Pinpoint the cell where the given text exists, returning its (x, y) midpoint coordinate. 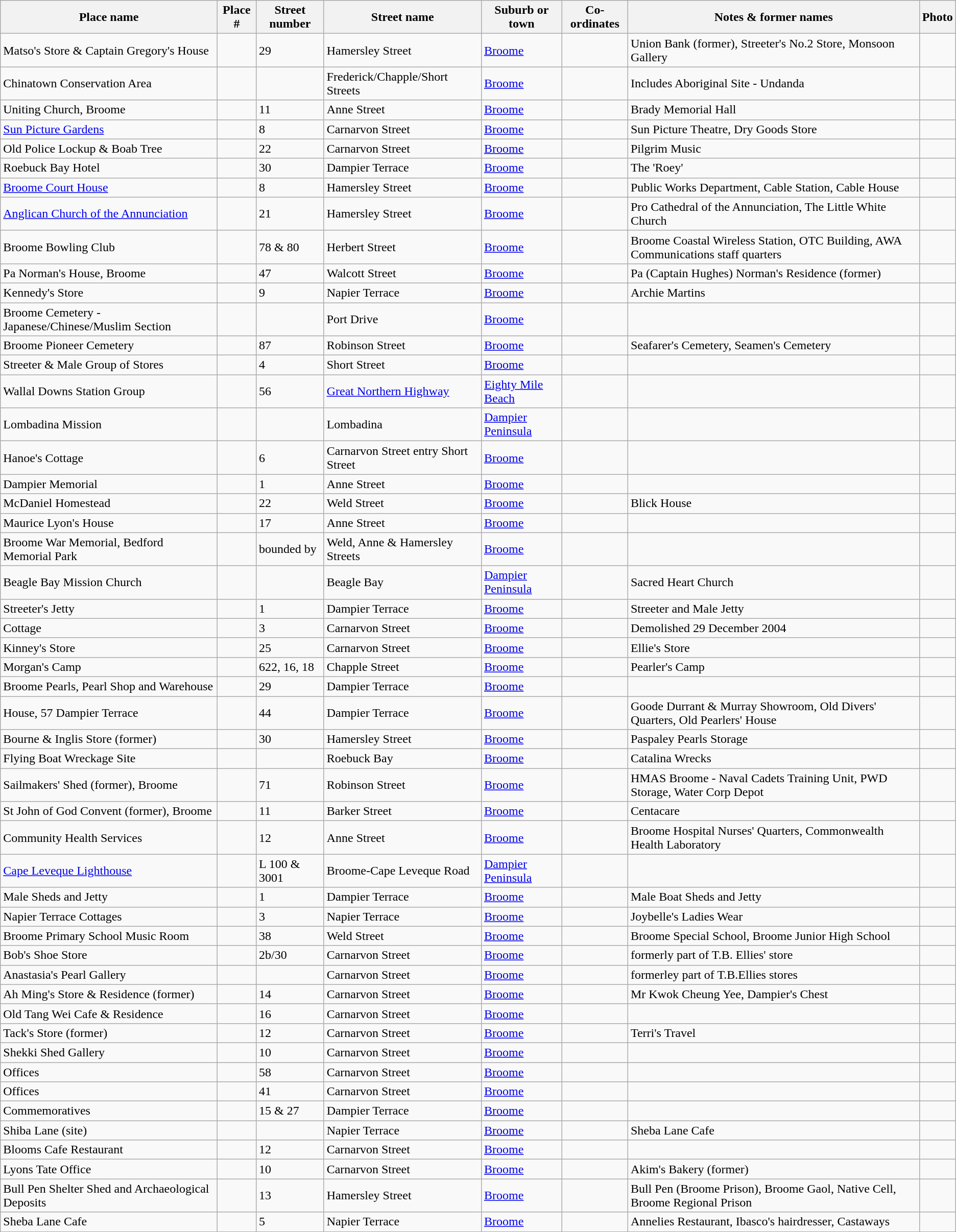
Street name (402, 17)
Kennedy's Store (109, 293)
Streeter and Male Jetty (773, 609)
Eighty Mile Beach (521, 391)
Public Works Department, Cable Station, Cable House (773, 187)
Paspaley Pearls Storage (773, 739)
Pa Norman's House, Broome (109, 273)
2b/30 (290, 955)
formerly part of T.B. Ellies' store (773, 955)
16 (290, 1013)
Street number (290, 17)
Broome Pearls, Pearl Shop and Warehouse (109, 686)
Notes & former names (773, 17)
Streeter & Male Group of Stores (109, 365)
Carnarvon Street entry Short Street (402, 457)
14 (290, 994)
41 (290, 1092)
McDaniel Homestead (109, 503)
Bull Pen (Broome Prison), Broome Gaol, Native Cell, Broome Regional Prison (773, 1196)
Lyons Tate Office (109, 1169)
House, 57 Dampier Terrace (109, 713)
Broome Court House (109, 187)
Anastasia's Pearl Gallery (109, 975)
56 (290, 391)
Bull Pen Shelter Shed and Archaeological Deposits (109, 1196)
Broome Special School, Broome Junior High School (773, 936)
Cottage (109, 628)
25 (290, 647)
Frederick/Chapple/Short Streets (402, 84)
Catalina Wrecks (773, 759)
17 (290, 523)
71 (290, 785)
Streeter's Jetty (109, 609)
47 (290, 273)
Male Sheds and Jetty (109, 897)
5 (290, 1222)
87 (290, 346)
HMAS Broome - Naval Cadets Training Unit, PWD Storage, Water Corp Depot (773, 785)
78 & 80 (290, 247)
58 (290, 1072)
Anglican Church of the Annunciation (109, 213)
Suburb or town (521, 17)
Roebuck Bay Hotel (109, 168)
Terri's Travel (773, 1033)
Male Boat Sheds and Jetty (773, 897)
Broome Coastal Wireless Station, OTC Building, AWA Communications staff quarters (773, 247)
Blooms Cafe Restaurant (109, 1150)
Community Health Services (109, 837)
Barker Street (402, 811)
Photo (938, 17)
Broome-Cape Leveque Road (402, 871)
Broome War Memorial, Bedford Memorial Park (109, 549)
Roebuck Bay (402, 759)
Beagle Bay (402, 582)
Demolished 29 December 2004 (773, 628)
Archie Martins (773, 293)
Matso's Store & Captain Gregory's House (109, 50)
Port Drive (402, 319)
Uniting Church, Broome (109, 110)
Shekki Shed Gallery (109, 1052)
Pa (Captain Hughes) Norman's Residence (former) (773, 273)
9 (290, 293)
Lombadina (402, 425)
Ah Ming's Store & Residence (former) (109, 994)
Cape Leveque Lighthouse (109, 871)
Tack's Store (former) (109, 1033)
Sun Picture Theatre, Dry Goods Store (773, 129)
Akim's Bakery (former) (773, 1169)
Place # (236, 17)
Chapple Street (402, 667)
St John of God Convent (former), Broome (109, 811)
Morgan's Camp (109, 667)
15 & 27 (290, 1111)
Sacred Heart Church (773, 582)
Mr Kwok Cheung Yee, Dampier's Chest (773, 994)
Flying Boat Wreckage Site (109, 759)
13 (290, 1196)
38 (290, 936)
Broome Pioneer Cemetery (109, 346)
Broome Hospital Nurses' Quarters, Commonwealth Health Laboratory (773, 837)
Maurice Lyon's House (109, 523)
Ellie's Store (773, 647)
Brady Memorial Hall (773, 110)
The 'Roey' (773, 168)
Centacare (773, 811)
Weld, Anne & Hamersley Streets (402, 549)
Old Police Lockup & Boab Tree (109, 149)
Pilgrim Music (773, 149)
Sailmakers' Shed (former), Broome (109, 785)
bounded by (290, 549)
Includes Aboriginal Site - Undanda (773, 84)
Walcott Street (402, 273)
Dampier Memorial (109, 484)
Sun Picture Gardens (109, 129)
Bob's Shoe Store (109, 955)
Shiba Lane (site) (109, 1130)
Seafarer's Cemetery, Seamen's Cemetery (773, 346)
Place name (109, 17)
Pearler's Camp (773, 667)
622, 16, 18 (290, 667)
L 100 & 3001 (290, 871)
Commemoratives (109, 1111)
Old Tang Wei Cafe & Residence (109, 1013)
Broome Primary School Music Room (109, 936)
21 (290, 213)
Joybelle's Ladies Wear (773, 916)
Napier Terrace Cottages (109, 916)
Annelies Restaurant, Ibasco's hairdresser, Castaways (773, 1222)
Broome Bowling Club (109, 247)
6 (290, 457)
Short Street (402, 365)
Kinney's Store (109, 647)
Pro Cathedral of the Annunciation, The Little White Church (773, 213)
Beagle Bay Mission Church (109, 582)
Union Bank (former), Streeter's No.2 Store, Monsoon Gallery (773, 50)
Hanoe's Cottage (109, 457)
44 (290, 713)
Goode Durrant & Murray Showroom, Old Divers' Quarters, Old Pearlers' House (773, 713)
Blick House (773, 503)
Herbert Street (402, 247)
formerley part of T.B.Ellies stores (773, 975)
Lombadina Mission (109, 425)
Broome Cemetery - Japanese/Chinese/Muslim Section (109, 319)
Chinatown Conservation Area (109, 84)
Wallal Downs Station Group (109, 391)
Co-ordinates (594, 17)
Bourne & Inglis Store (former) (109, 739)
Great Northern Highway (402, 391)
4 (290, 365)
